Search for the cell housing the specified text and yield its [X, Y] center coordinate. 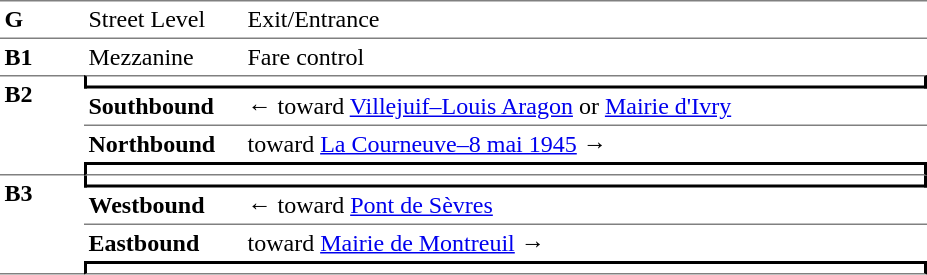
B1 [42, 57]
Southbound [164, 107]
B3 [42, 226]
← toward Villejuif–Louis Aragon or Mairie d'Ivry [585, 107]
Fare control [585, 57]
Street Level [164, 19]
Eastbound [164, 243]
← toward Pont de Sèvres [585, 207]
B2 [42, 125]
Mezzanine [164, 57]
Westbound [164, 207]
Exit/Entrance [585, 19]
G [42, 19]
Northbound [164, 144]
toward Mairie de Montreuil → [585, 243]
toward La Courneuve–8 mai 1945 → [585, 144]
